Search for the cell housing the specified text and yield its [x, y] center coordinate. 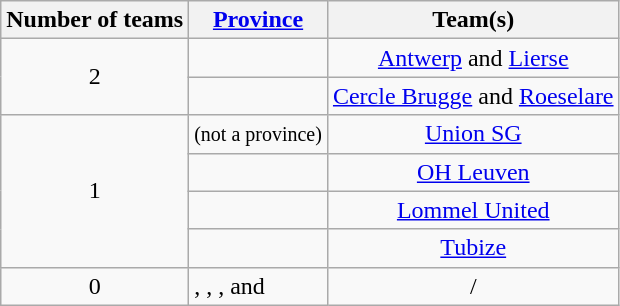
Cercle Brugge and Roeselare [473, 96]
/ [473, 286]
1 [95, 191]
2 [95, 77]
Union SG [473, 134]
, , , and [258, 286]
Tubize [473, 248]
Number of teams [95, 20]
OH Leuven [473, 172]
Province [258, 20]
(not a province) [258, 134]
0 [95, 286]
Team(s) [473, 20]
Antwerp and Lierse [473, 58]
Lommel United [473, 210]
